Output the [x, y] coordinate of the center of the cell containing the given text.  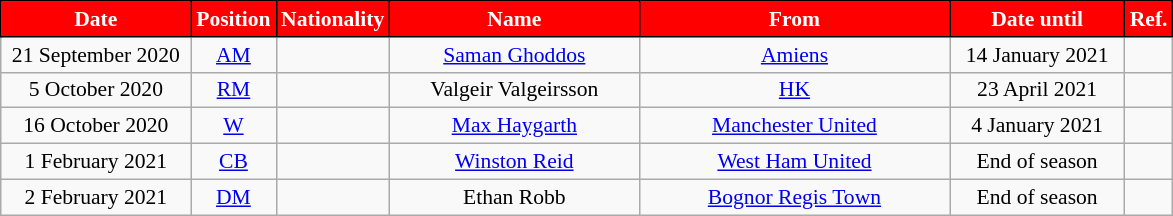
2 February 2021 [96, 197]
Saman Ghoddos [514, 55]
HK [794, 90]
Bognor Regis Town [794, 197]
Max Haygarth [514, 126]
From [794, 19]
Position [234, 19]
DM [234, 197]
Amiens [794, 55]
4 January 2021 [1038, 126]
16 October 2020 [96, 126]
21 September 2020 [96, 55]
Date [96, 19]
Name [514, 19]
Ref. [1149, 19]
W [234, 126]
5 October 2020 [96, 90]
West Ham United [794, 162]
Manchester United [794, 126]
CB [234, 162]
AM [234, 55]
23 April 2021 [1038, 90]
14 January 2021 [1038, 55]
Winston Reid [514, 162]
1 February 2021 [96, 162]
Valgeir Valgeirsson [514, 90]
RM [234, 90]
Ethan Robb [514, 197]
Nationality [332, 19]
Date until [1038, 19]
